Pinpoint the cell where the given text exists, returning its (X, Y) midpoint coordinate. 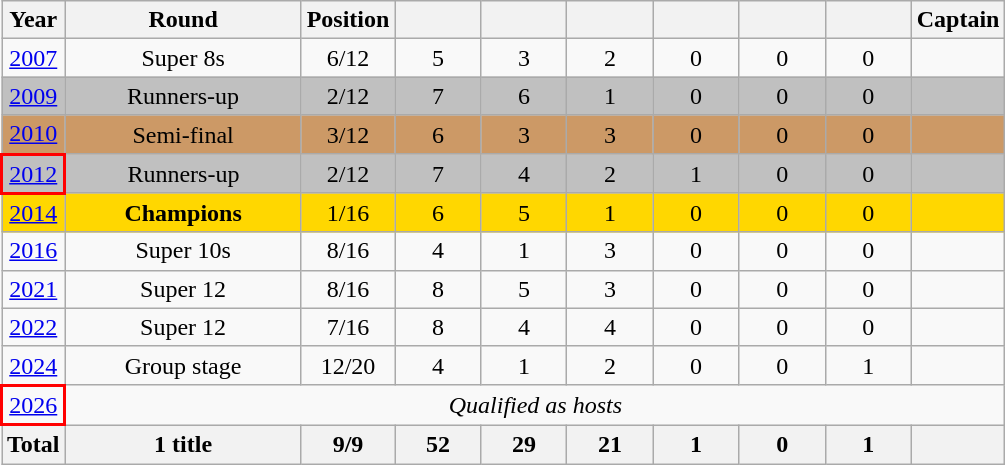
21 (610, 444)
29 (524, 444)
Semi-final (183, 134)
Position (348, 20)
2021 (34, 289)
Round (183, 20)
1/16 (348, 212)
3/12 (348, 134)
Super 8s (183, 58)
Year (34, 20)
Total (34, 444)
Group stage (183, 366)
2012 (34, 174)
Captain (958, 20)
1 title (183, 444)
52 (438, 444)
2022 (34, 327)
6/12 (348, 58)
2010 (34, 134)
2024 (34, 366)
2016 (34, 251)
7/16 (348, 327)
2007 (34, 58)
Super 10s (183, 251)
2014 (34, 212)
2009 (34, 96)
2026 (34, 405)
9/9 (348, 444)
12/20 (348, 366)
Qualified as hosts (535, 405)
Champions (183, 212)
